Detect which cell encompasses the target text, then output its [x, y] center coordinate. 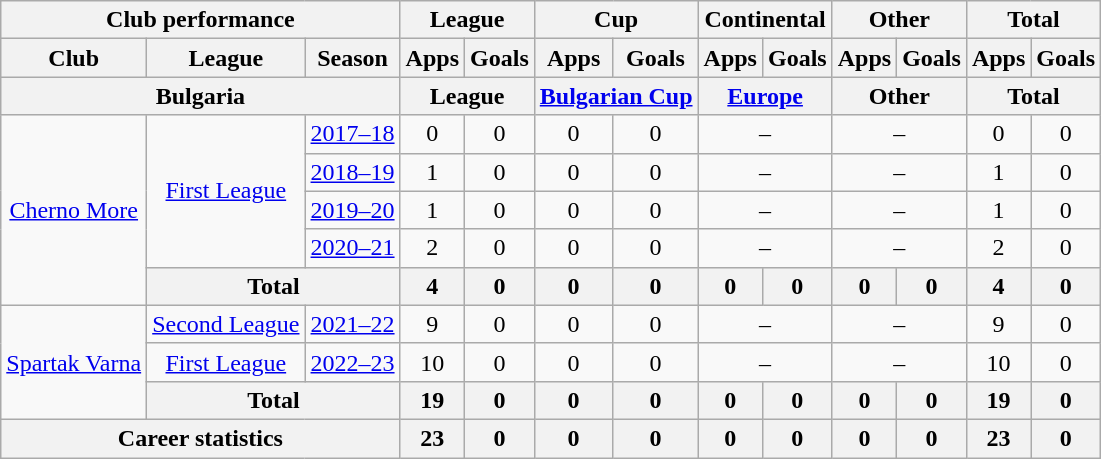
Spartak Varna [74, 362]
Career statistics [200, 438]
Continental [765, 20]
Club [74, 58]
2020–21 [352, 248]
Europe [765, 96]
2022–23 [352, 362]
2017–18 [352, 134]
2019–20 [352, 210]
Second League [226, 324]
Club performance [200, 20]
2018–19 [352, 172]
2021–22 [352, 324]
Cup [616, 20]
Season [352, 58]
Cherno More [74, 210]
Bulgarian Cup [616, 96]
Bulgaria [200, 96]
